Identify which cell holds the provided text, then report its (X, Y) central coordinate. 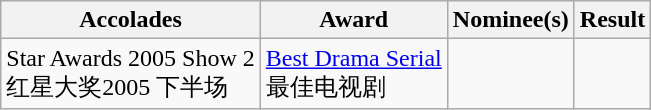
Star Awards 2005 Show 2 红星大奖2005 下半场 (131, 74)
Nominee(s) (510, 20)
Award (354, 20)
Best Drama Serial 最佳电视剧 (354, 74)
Result (612, 20)
Accolades (131, 20)
